Output the [X, Y] coordinate of the center of the cell containing the given text.  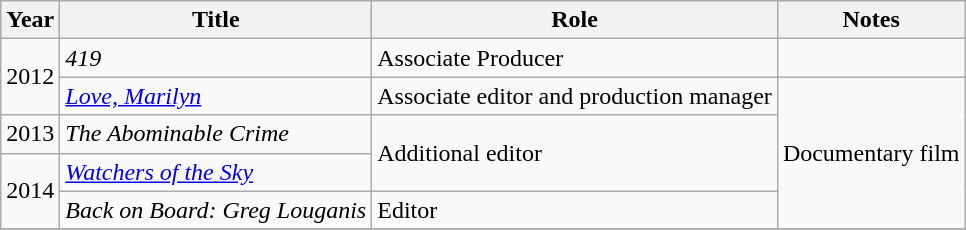
Back on Board: Greg Louganis [216, 210]
Associate Producer [575, 58]
Documentary film [871, 153]
Notes [871, 20]
Additional editor [575, 153]
Watchers of the Sky [216, 172]
2014 [30, 191]
Role [575, 20]
Love, Marilyn [216, 96]
Associate editor and production manager [575, 96]
419 [216, 58]
2012 [30, 77]
Year [30, 20]
2013 [30, 134]
Editor [575, 210]
Title [216, 20]
The Abominable Crime [216, 134]
